Identify which cell holds the provided text, then report its [X, Y] central coordinate. 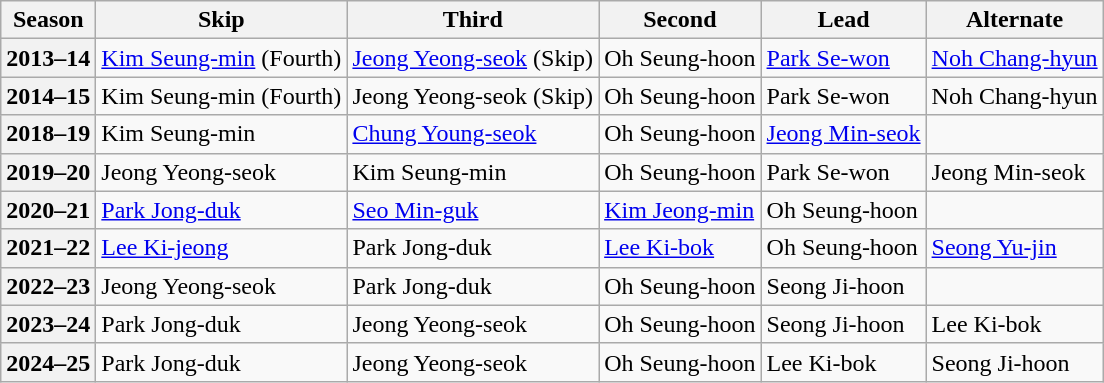
Alternate [1014, 20]
2020–21 [48, 210]
Lee Ki-jeong [222, 248]
2022–23 [48, 286]
2024–25 [48, 362]
Third [473, 20]
2014–15 [48, 96]
2023–24 [48, 324]
Kim Jeong-min [680, 210]
2021–22 [48, 248]
Chung Young-seok [473, 134]
Lead [844, 20]
Season [48, 20]
Seo Min-guk [473, 210]
2018–19 [48, 134]
2013–14 [48, 58]
Skip [222, 20]
Seong Yu-jin [1014, 248]
Second [680, 20]
2019–20 [48, 172]
